Locate the cell with the specified text and output its (x, y) center coordinate. 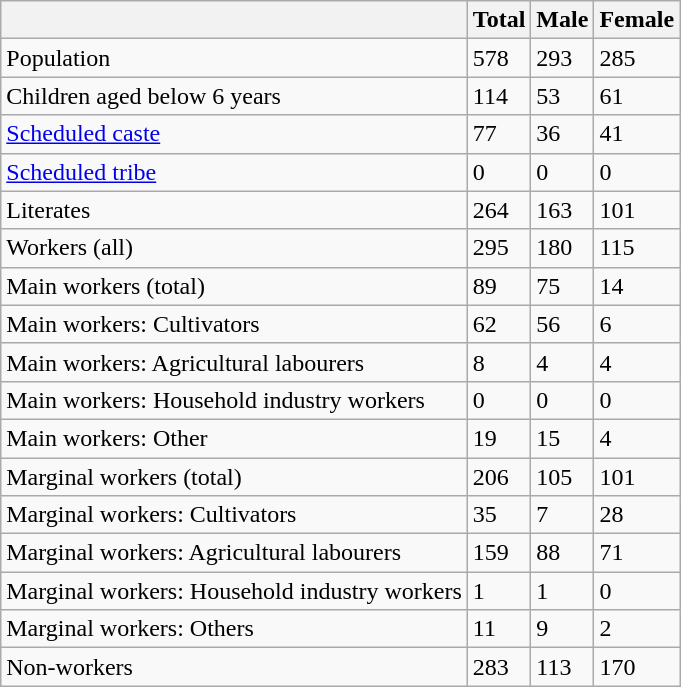
Children aged below 6 years (234, 96)
Workers (all) (234, 248)
Main workers: Other (234, 438)
Female (637, 20)
35 (499, 515)
56 (562, 324)
71 (637, 553)
578 (499, 58)
19 (499, 438)
11 (499, 629)
170 (637, 667)
285 (637, 58)
206 (499, 477)
Scheduled tribe (234, 172)
8 (499, 362)
Main workers: Agricultural labourers (234, 362)
159 (499, 553)
41 (637, 134)
28 (637, 515)
Non-workers (234, 667)
Total (499, 20)
114 (499, 96)
163 (562, 210)
Marginal workers: Cultivators (234, 515)
264 (499, 210)
295 (499, 248)
Scheduled caste (234, 134)
7 (562, 515)
Main workers: Household industry workers (234, 400)
53 (562, 96)
77 (499, 134)
Marginal workers: Agricultural labourers (234, 553)
113 (562, 667)
Marginal workers: Household industry workers (234, 591)
14 (637, 286)
Main workers: Cultivators (234, 324)
61 (637, 96)
Literates (234, 210)
105 (562, 477)
15 (562, 438)
293 (562, 58)
6 (637, 324)
Male (562, 20)
2 (637, 629)
75 (562, 286)
Main workers (total) (234, 286)
89 (499, 286)
Marginal workers: Others (234, 629)
Marginal workers (total) (234, 477)
88 (562, 553)
Population (234, 58)
62 (499, 324)
36 (562, 134)
180 (562, 248)
9 (562, 629)
115 (637, 248)
283 (499, 667)
